Find where the given text appears and provide that cell's center as [x, y] coordinate. 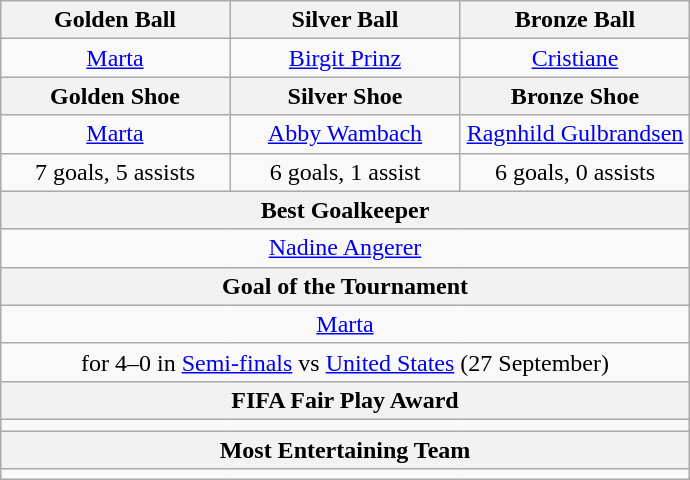
Silver Ball [345, 20]
for 4–0 in Semi-finals vs United States (27 September) [345, 362]
Silver Shoe [345, 96]
6 goals, 0 assists [575, 172]
Bronze Shoe [575, 96]
Golden Ball [115, 20]
Nadine Angerer [345, 248]
Most Entertaining Team [345, 449]
Golden Shoe [115, 96]
Goal of the Tournament [345, 286]
Cristiane [575, 58]
FIFA Fair Play Award [345, 400]
Bronze Ball [575, 20]
6 goals, 1 assist [345, 172]
7 goals, 5 assists [115, 172]
Ragnhild Gulbrandsen [575, 134]
Abby Wambach [345, 134]
Best Goalkeeper [345, 210]
Birgit Prinz [345, 58]
